Locate the cell with the specified text and output its [X, Y] center coordinate. 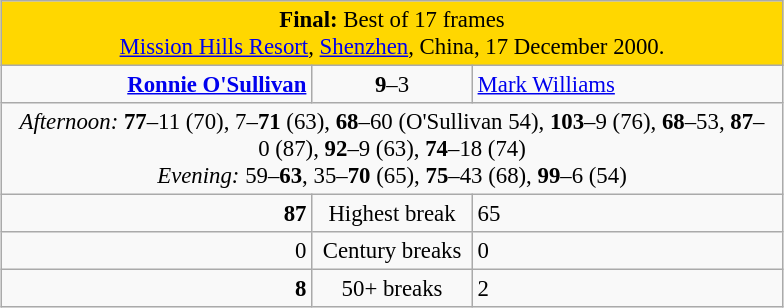
Ronnie O'Sullivan [156, 85]
87 [156, 214]
9–3 [392, 85]
8 [156, 289]
65 [628, 214]
Mark Williams [628, 85]
Highest break [392, 214]
Final: Best of 17 framesMission Hills Resort, Shenzhen, China, 17 December 2000. [392, 34]
2 [628, 289]
50+ breaks [392, 289]
Century breaks [392, 251]
